Scan for the cell matching the given text and deliver its (X, Y) coordinate at center. 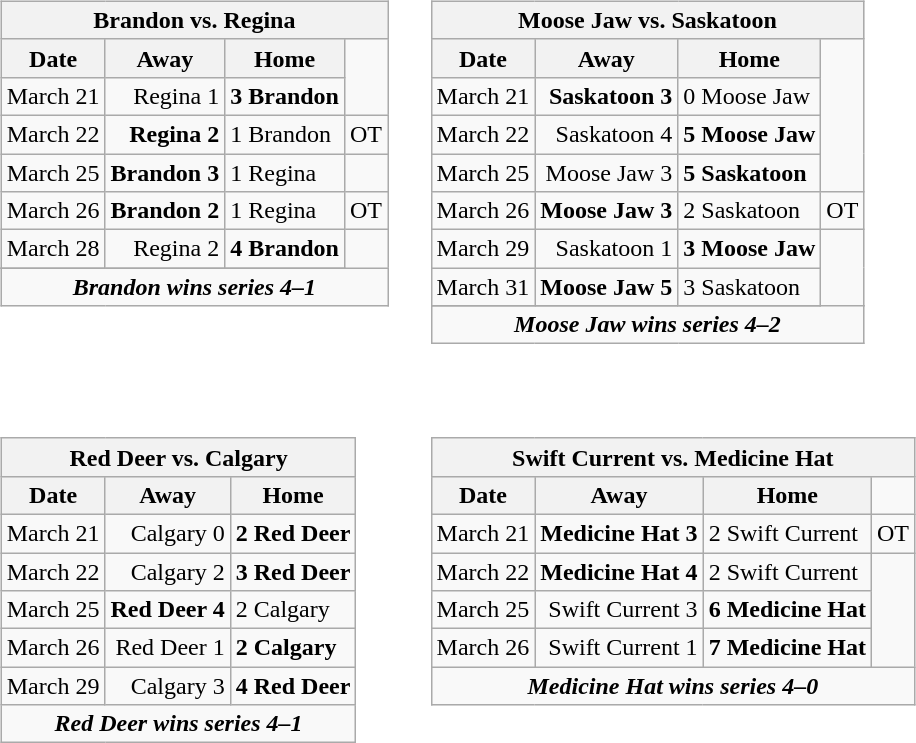
Red Deer wins series 4–1 (178, 724)
Saskatoon 3 (606, 96)
5 Saskatoon (750, 173)
Moose Jaw wins series 4–2 (648, 325)
Brandon 3 (165, 173)
0 Moose Jaw (750, 96)
6 Medicine Hat (787, 610)
Brandon wins series 4–1 (194, 287)
Medicine Hat wins series 4–0 (673, 686)
4 Brandon (285, 249)
Swift Current 1 (619, 648)
Saskatoon 1 (606, 249)
Medicine Hat 4 (619, 571)
2 Saskatoon (750, 211)
Brandon vs. Regina (194, 20)
March 28 (53, 249)
Calgary 2 (168, 571)
Red Deer 4 (168, 610)
Red Deer 1 (168, 648)
5 Moose Jaw (750, 134)
Brandon 2 (165, 211)
3 Brandon (285, 96)
Saskatoon 4 (606, 134)
2 Red Deer (293, 533)
4 Red Deer (293, 686)
Medicine Hat 3 (619, 533)
Swift Current vs. Medicine Hat (673, 457)
Swift Current 3 (619, 610)
Red Deer vs. Calgary (178, 457)
7 Medicine Hat (787, 648)
Calgary 0 (168, 533)
3 Saskatoon (750, 287)
Moose Jaw 5 (606, 287)
Calgary 3 (168, 686)
1 Brandon (285, 134)
3 Moose Jaw (750, 249)
Moose Jaw vs. Saskatoon (648, 20)
March 31 (483, 287)
3 Red Deer (293, 571)
Regina 1 (165, 96)
